Return the [X, Y] coordinate for the center point of the cell that contains the specified text.  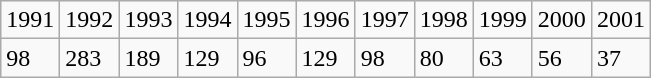
56 [562, 58]
1998 [444, 20]
2000 [562, 20]
2001 [620, 20]
1992 [90, 20]
80 [444, 58]
37 [620, 58]
1995 [266, 20]
1997 [384, 20]
63 [502, 58]
1996 [326, 20]
283 [90, 58]
96 [266, 58]
1991 [30, 20]
189 [148, 58]
1999 [502, 20]
1993 [148, 20]
1994 [208, 20]
